Scan for the cell matching the given text and deliver its [X, Y] coordinate at center. 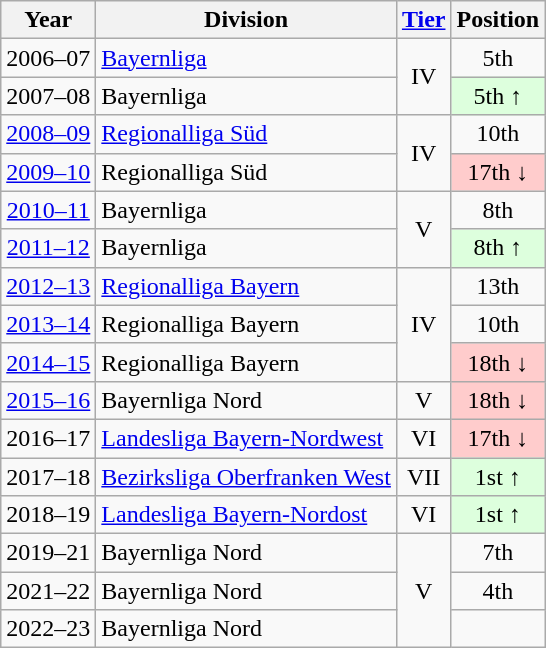
8th ↑ [498, 248]
2021–22 [48, 591]
VII [424, 477]
Year [48, 20]
Tier [424, 20]
7th [498, 553]
Landesliga Bayern-Nordwest [246, 438]
2009–10 [48, 172]
2007–08 [48, 96]
2012–13 [48, 286]
2017–18 [48, 477]
2008–09 [48, 134]
Position [498, 20]
2014–15 [48, 362]
2019–21 [48, 553]
2013–14 [48, 324]
Division [246, 20]
Landesliga Bayern-Nordost [246, 515]
5th ↑ [498, 96]
2015–16 [48, 400]
2018–19 [48, 515]
4th [498, 591]
Bezirksliga Oberfranken West [246, 477]
2006–07 [48, 58]
8th [498, 210]
2010–11 [48, 210]
2016–17 [48, 438]
13th [498, 286]
2022–23 [48, 629]
5th [498, 58]
2011–12 [48, 248]
